Determine the (x, y) coordinate at the center of the cell enclosing the given text.  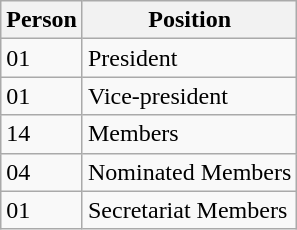
Position (189, 20)
Vice-president (189, 96)
Members (189, 134)
04 (42, 172)
Person (42, 20)
President (189, 58)
14 (42, 134)
Nominated Members (189, 172)
Secretariat Members (189, 210)
